Return (X, Y) of the center of cell containing provided text 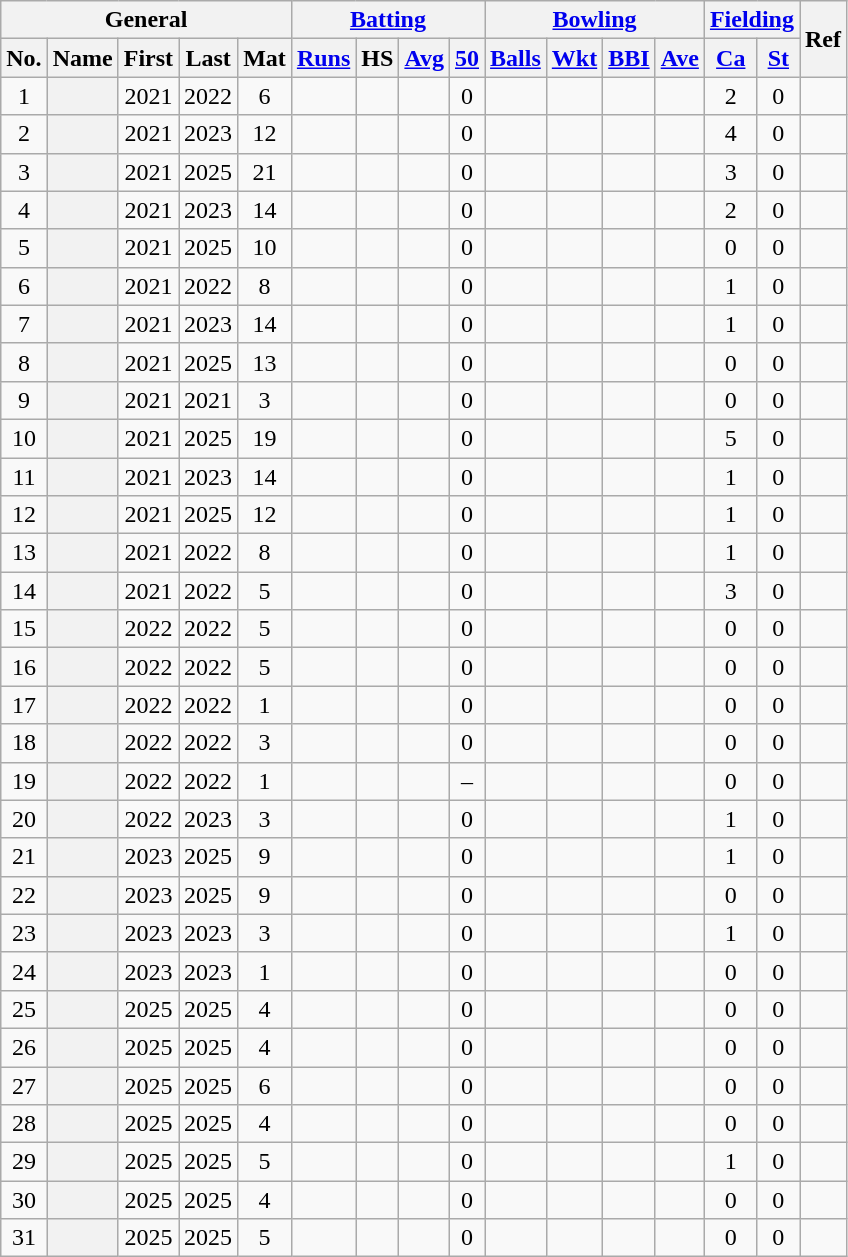
Avg (424, 58)
St (778, 58)
Batting (388, 20)
Runs (323, 58)
Bowling (595, 20)
50 (466, 58)
15 (24, 629)
27 (24, 1085)
Balls (516, 58)
30 (24, 1200)
26 (24, 1047)
Name (82, 58)
16 (24, 667)
First (148, 58)
22 (24, 895)
28 (24, 1124)
11 (24, 477)
No. (24, 58)
18 (24, 743)
29 (24, 1162)
– (466, 781)
23 (24, 933)
BBI (629, 58)
Fielding (752, 20)
HS (378, 58)
Ca (730, 58)
17 (24, 705)
20 (24, 819)
24 (24, 971)
7 (24, 324)
31 (24, 1238)
Mat (265, 58)
25 (24, 1009)
General (146, 20)
Ave (680, 58)
Wkt (574, 58)
Ref (824, 39)
Last (208, 58)
